Return the (x, y) coordinate for the center point of the cell that contains the specified text.  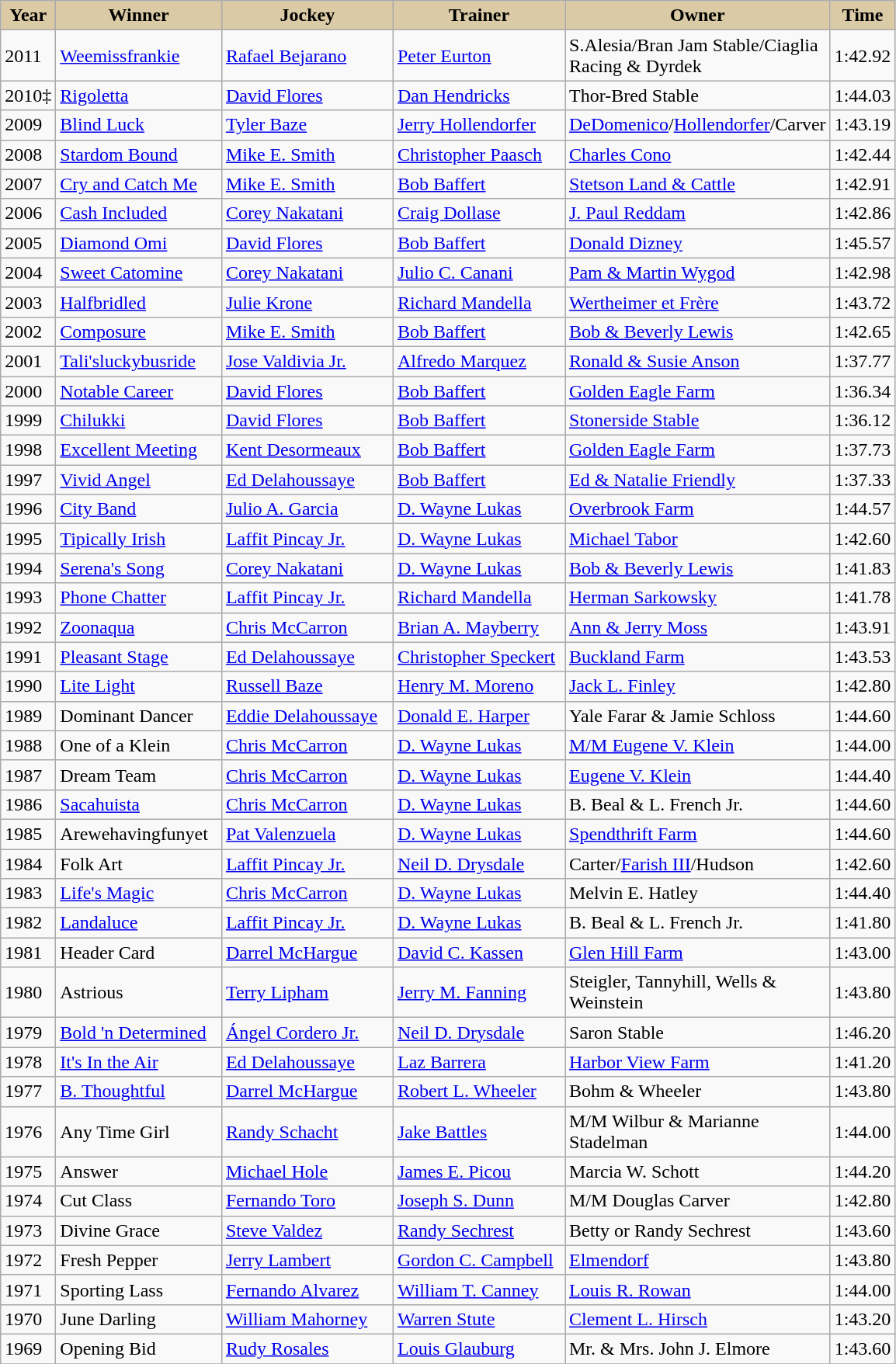
Cut Class (139, 1201)
Year (28, 16)
Warren Stute (478, 1319)
Marcia W. Schott (698, 1171)
1974 (28, 1201)
Pam & Martin Wygod (698, 272)
Notable Career (139, 390)
Glen Hill Farm (698, 953)
Herman Sarkowsky (698, 598)
1991 (28, 657)
2005 (28, 243)
Peter Eurton (478, 56)
Header Card (139, 953)
Jerry M. Fanning (478, 992)
Zoonaqua (139, 627)
1970 (28, 1319)
Jack L. Finley (698, 686)
Randy Schacht (307, 1132)
1:43.53 (863, 657)
Jerry Lambert (307, 1260)
1:41.83 (863, 568)
1:43.00 (863, 953)
1:36.12 (863, 421)
M/M Douglas Carver (698, 1201)
M/M Wilbur & Marianne Stadelman (698, 1132)
Julio C. Canani (478, 272)
It's In the Air (139, 1062)
David C. Kassen (478, 953)
1980 (28, 992)
Louis R. Rowan (698, 1289)
1994 (28, 568)
William T. Canney (478, 1289)
1985 (28, 834)
Opening Bid (139, 1348)
Craig Dollase (478, 213)
1989 (28, 716)
1978 (28, 1062)
Tyler Baze (307, 125)
1:43.91 (863, 627)
1993 (28, 598)
Gordon C. Campbell (478, 1260)
Melvin E. Hatley (698, 894)
Donald Dizney (698, 243)
Owner (698, 16)
Cry and Catch Me (139, 184)
Winner (139, 16)
1:37.77 (863, 361)
Time (863, 16)
Elmendorf (698, 1260)
Thor-Bred Stable (698, 95)
Cash Included (139, 213)
1979 (28, 1033)
Blind Luck (139, 125)
1:41.20 (863, 1062)
1984 (28, 864)
Trainer (478, 16)
Bold 'n Determined (139, 1033)
DeDomenico/Hollendorfer/Carver (698, 125)
Stonerside Stable (698, 421)
Lite Light (139, 686)
Ronald & Susie Anson (698, 361)
Landaluce (139, 923)
1988 (28, 745)
1:41.80 (863, 923)
1981 (28, 953)
Tali'sluckybusride (139, 361)
Michael Tabor (698, 539)
Brian A. Mayberry (478, 627)
Harbor View Farm (698, 1062)
Betty or Randy Sechrest (698, 1230)
Yale Farar & Jamie Schloss (698, 716)
James E. Picou (478, 1171)
Carter/Farish III/Hudson (698, 864)
1:42.44 (863, 154)
Ann & Jerry Moss (698, 627)
Alfredo Marquez (478, 361)
1996 (28, 509)
B. Thoughtful (139, 1092)
1999 (28, 421)
1:45.57 (863, 243)
1977 (28, 1092)
Joseph S. Dunn (478, 1201)
Serena's Song (139, 568)
Astrious (139, 992)
Dream Team (139, 775)
2010‡ (28, 95)
Wertheimer et Frère (698, 302)
One of a Klein (139, 745)
1973 (28, 1230)
2008 (28, 154)
Pat Valenzuela (307, 834)
Excellent Meeting (139, 450)
2003 (28, 302)
Folk Art (139, 864)
Chilukki (139, 421)
Henry M. Moreno (478, 686)
Fernando Alvarez (307, 1289)
Eugene V. Klein (698, 775)
S.Alesia/Bran Jam Stable/Ciaglia Racing & Dyrdek (698, 56)
1983 (28, 894)
Pleasant Stage (139, 657)
Spendthrift Farm (698, 834)
1:42.91 (863, 184)
Jake Battles (478, 1132)
2011 (28, 56)
Terry Lipham (307, 992)
Diamond Omi (139, 243)
1971 (28, 1289)
Eddie Delahoussaye (307, 716)
Rudy Rosales (307, 1348)
1987 (28, 775)
Arewehavingfunyet (139, 834)
Weemissfrankie (139, 56)
1998 (28, 450)
Halfbridled (139, 302)
Sporting Lass (139, 1289)
1:42.86 (863, 213)
2001 (28, 361)
Stetson Land & Cattle (698, 184)
Ángel Cordero Jr. (307, 1033)
Jose Valdivia Jr. (307, 361)
Christopher Speckert (478, 657)
1982 (28, 923)
2007 (28, 184)
2006 (28, 213)
Robert L. Wheeler (478, 1092)
Kent Desormeaux (307, 450)
Jockey (307, 16)
Julio A. Garcia (307, 509)
1:42.98 (863, 272)
Russell Baze (307, 686)
1972 (28, 1260)
Answer (139, 1171)
Michael Hole (307, 1171)
Randy Sechrest (478, 1230)
Rigoletta (139, 95)
Saron Stable (698, 1033)
Composure (139, 331)
Tipically Irish (139, 539)
1:44.20 (863, 1171)
Stardom Bound (139, 154)
Buckland Farm (698, 657)
Sweet Catomine (139, 272)
1986 (28, 804)
1976 (28, 1132)
Vivid Angel (139, 480)
Overbrook Farm (698, 509)
Laz Barrera (478, 1062)
Dan Hendricks (478, 95)
1969 (28, 1348)
1990 (28, 686)
1:44.57 (863, 509)
2004 (28, 272)
1:43.20 (863, 1319)
Fernando Toro (307, 1201)
Dominant Dancer (139, 716)
Jerry Hollendorfer (478, 125)
1:36.34 (863, 390)
William Mahorney (307, 1319)
Julie Krone (307, 302)
1:37.33 (863, 480)
2002 (28, 331)
Rafael Bejarano (307, 56)
City Band (139, 509)
2000 (28, 390)
June Darling (139, 1319)
1:43.72 (863, 302)
Christopher Paasch (478, 154)
Life's Magic (139, 894)
Steve Valdez (307, 1230)
1995 (28, 539)
1:42.65 (863, 331)
Louis Glauburg (478, 1348)
1:43.19 (863, 125)
Donald E. Harper (478, 716)
Ed & Natalie Friendly (698, 480)
Sacahuista (139, 804)
Bohm & Wheeler (698, 1092)
1:41.78 (863, 598)
1:37.73 (863, 450)
Fresh Pepper (139, 1260)
Clement L. Hirsch (698, 1319)
2009 (28, 125)
Charles Cono (698, 154)
1:46.20 (863, 1033)
Any Time Girl (139, 1132)
Phone Chatter (139, 598)
Steigler, Tannyhill, Wells & Weinstein (698, 992)
Mr. & Mrs. John J. Elmore (698, 1348)
1997 (28, 480)
M/M Eugene V. Klein (698, 745)
J. Paul Reddam (698, 213)
1:44.03 (863, 95)
Divine Grace (139, 1230)
1992 (28, 627)
1:42.92 (863, 56)
1975 (28, 1171)
